Identify which cell holds the provided text, then report its (x, y) central coordinate. 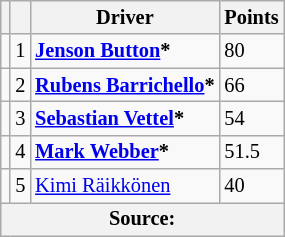
Kimi Räikkönen (124, 186)
40 (251, 186)
Sebastian Vettel* (124, 118)
5 (20, 186)
Points (251, 17)
3 (20, 118)
Rubens Barrichello* (124, 85)
Source: (142, 219)
Mark Webber* (124, 152)
80 (251, 51)
4 (20, 152)
66 (251, 85)
54 (251, 118)
Driver (124, 17)
Jenson Button* (124, 51)
1 (20, 51)
2 (20, 85)
51.5 (251, 152)
